Detect which cell encompasses the target text, then output its [X, Y] center coordinate. 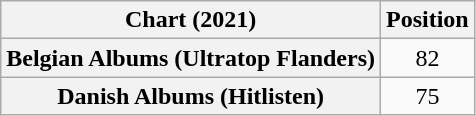
Chart (2021) [191, 20]
Position [428, 20]
Belgian Albums (Ultratop Flanders) [191, 58]
Danish Albums (Hitlisten) [191, 96]
75 [428, 96]
82 [428, 58]
